Determine the [X, Y] coordinate at the center of the cell enclosing the given text.  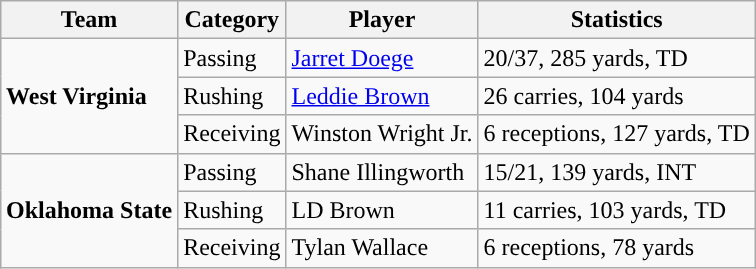
26 carries, 104 yards [616, 96]
11 carries, 103 yards, TD [616, 210]
Winston Wright Jr. [382, 134]
Statistics [616, 20]
20/37, 285 yards, TD [616, 58]
Tylan Wallace [382, 248]
6 receptions, 78 yards [616, 248]
LD Brown [382, 210]
Category [232, 20]
Shane Illingworth [382, 172]
Player [382, 20]
West Virginia [90, 96]
Jarret Doege [382, 58]
15/21, 139 yards, INT [616, 172]
Leddie Brown [382, 96]
6 receptions, 127 yards, TD [616, 134]
Oklahoma State [90, 210]
Team [90, 20]
